Pinpoint the cell where the given text exists, returning its [X, Y] midpoint coordinate. 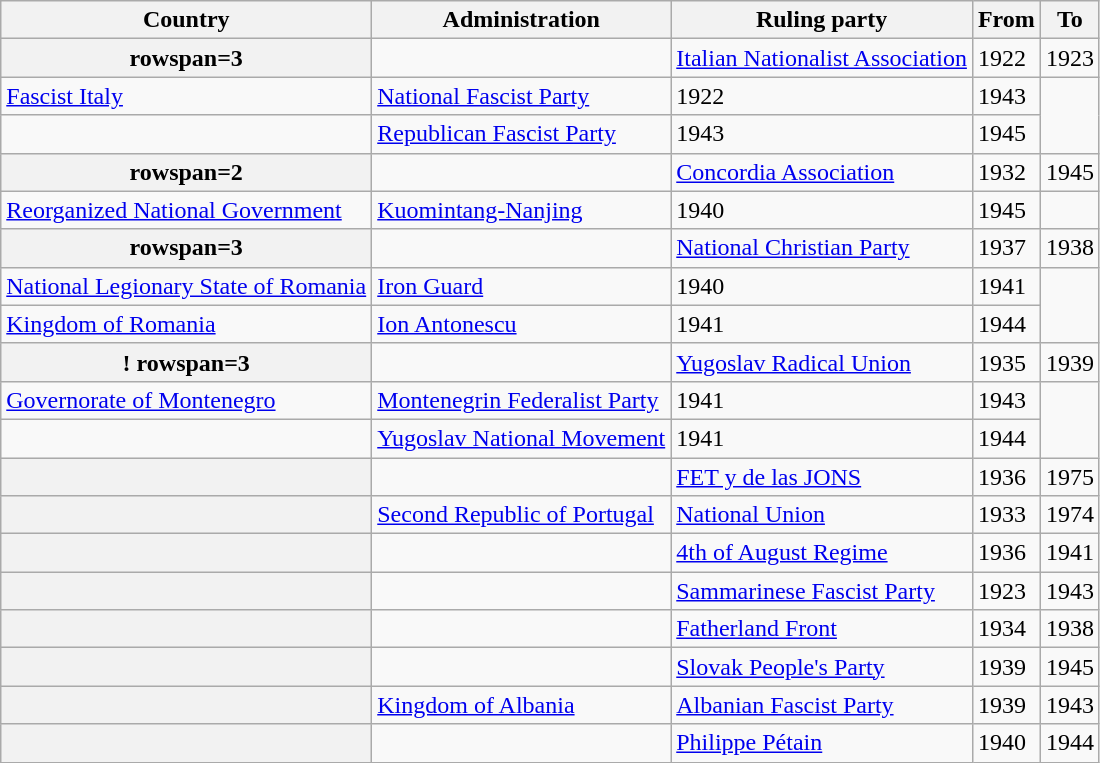
rowspan=2 [186, 172]
From [1006, 20]
1937 [1006, 248]
! rowspan=3 [186, 362]
1932 [1006, 172]
1933 [1006, 515]
Kuomintang-Nanjing [522, 210]
4th of August Regime [822, 553]
Italian Nationalist Association [822, 58]
National Christian Party [822, 248]
Governorate of Montenegro [186, 400]
National Legionary State of Romania [186, 286]
Kingdom of Romania [186, 324]
Sammarinese Fascist Party [822, 591]
Reorganized National Government [186, 210]
Republican Fascist Party [522, 134]
Country [186, 20]
Fascist Italy [186, 96]
FET y de las JONS [822, 477]
Iron Guard [522, 286]
Administration [522, 20]
Albanian Fascist Party [822, 705]
Ruling party [822, 20]
Concordia Association [822, 172]
Second Republic of Portugal [522, 515]
Kingdom of Albania [522, 705]
1935 [1006, 362]
Philippe Pétain [822, 743]
To [1070, 20]
1975 [1070, 477]
1934 [1006, 629]
Slovak People's Party [822, 667]
Fatherland Front [822, 629]
National Union [822, 515]
Ion Antonescu [522, 324]
National Fascist Party [522, 96]
Montenegrin Federalist Party [522, 400]
1974 [1070, 515]
Yugoslav Radical Union [822, 362]
Yugoslav National Movement [522, 438]
